Provide the [X, Y] coordinate of the cell's center where the given text is located.  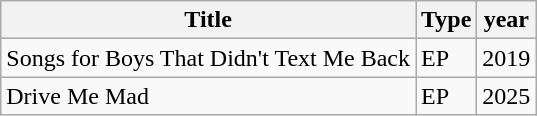
Type [446, 20]
year [506, 20]
2019 [506, 58]
2025 [506, 96]
Songs for Boys That Didn't Text Me Back [208, 58]
Drive Me Mad [208, 96]
Title [208, 20]
